For the text-containing cell, return its midpoint in [X, Y] coordinate format. 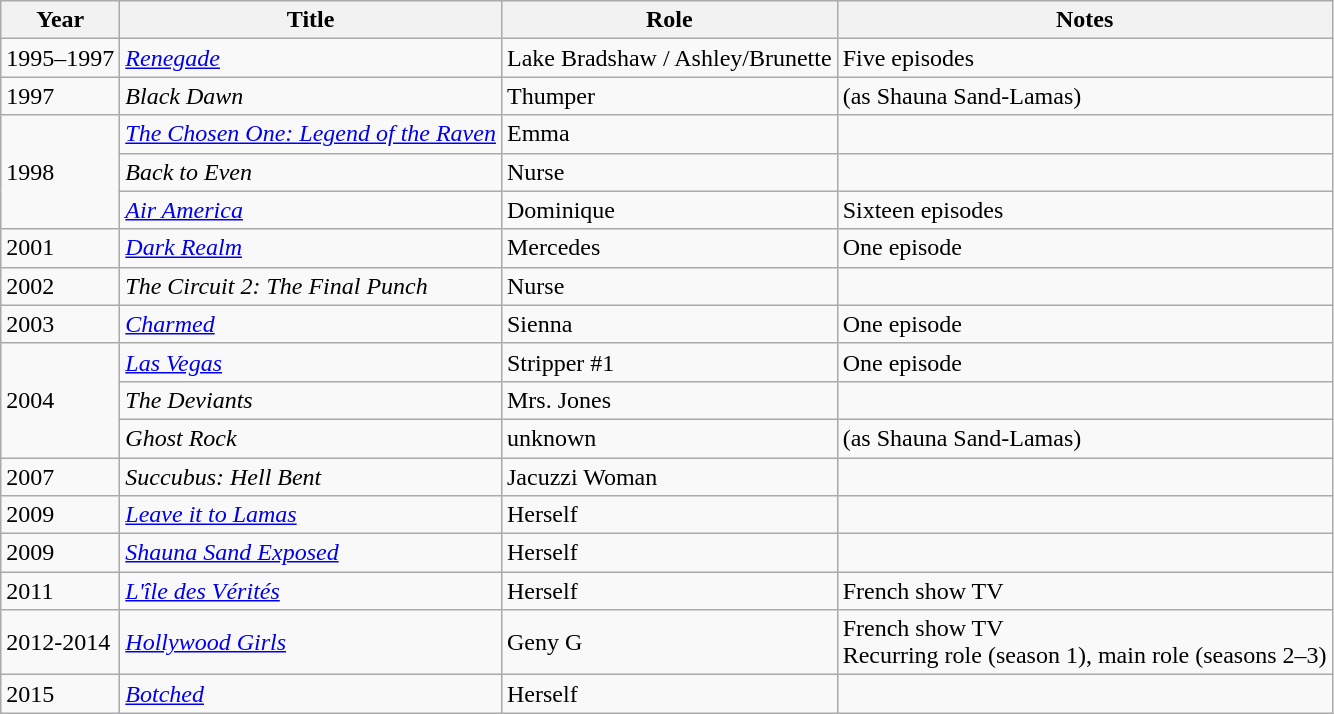
2015 [60, 694]
Geny G [669, 642]
2001 [60, 248]
Emma [669, 134]
The Circuit 2: The Final Punch [311, 286]
1998 [60, 172]
The Deviants [311, 400]
Role [669, 20]
French show TV [1084, 591]
2011 [60, 591]
Back to Even [311, 172]
Botched [311, 694]
Year [60, 20]
Shauna Sand Exposed [311, 553]
1997 [60, 96]
Succubus: Hell Bent [311, 477]
Jacuzzi Woman [669, 477]
Thumper [669, 96]
L'île des Vérités [311, 591]
Las Vegas [311, 362]
2002 [60, 286]
Stripper #1 [669, 362]
2003 [60, 324]
Leave it to Lamas [311, 515]
Dark Realm [311, 248]
Five episodes [1084, 58]
Black Dawn [311, 96]
Air America [311, 210]
Mrs. Jones [669, 400]
Lake Bradshaw / Ashley/Brunette [669, 58]
Sienna [669, 324]
1995–1997 [60, 58]
The Chosen One: Legend of the Raven [311, 134]
Notes [1084, 20]
Ghost Rock [311, 438]
Mercedes [669, 248]
Charmed [311, 324]
unknown [669, 438]
Hollywood Girls [311, 642]
French show TVRecurring role (season 1), main role (seasons 2–3) [1084, 642]
2007 [60, 477]
Sixteen episodes [1084, 210]
2012-2014 [60, 642]
Renegade [311, 58]
2004 [60, 400]
Title [311, 20]
Dominique [669, 210]
